From the cell containing the given text, extract its center point as (x, y) coordinate. 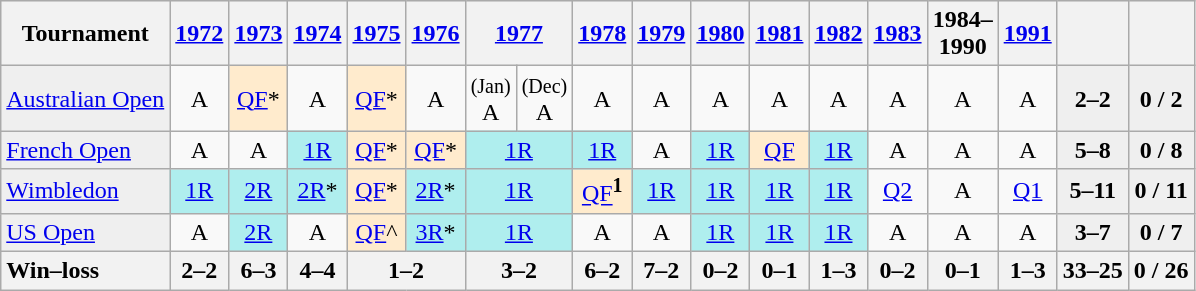
French Open (86, 150)
(Jan)A (490, 98)
5–11 (1092, 192)
1977 (519, 34)
3–2 (519, 271)
US Open (86, 232)
Australian Open (86, 98)
1972 (200, 34)
1991 (1028, 34)
Tournament (86, 34)
QF (780, 150)
3–7 (1092, 232)
Q2 (898, 192)
0 / 26 (1161, 271)
1981 (780, 34)
1984–1990 (962, 34)
3R* (436, 232)
4–4 (318, 271)
Q1 (1028, 192)
1973 (258, 34)
33–25 (1092, 271)
1978 (602, 34)
1979 (662, 34)
6–3 (258, 271)
QF1 (602, 192)
1983 (898, 34)
0 / 7 (1161, 232)
5–8 (1092, 150)
1975 (376, 34)
1980 (720, 34)
(Dec)A (544, 98)
0 / 2 (1161, 98)
7–2 (662, 271)
1974 (318, 34)
1976 (436, 34)
Wimbledon (86, 192)
0 / 8 (1161, 150)
QF^ (376, 232)
1982 (838, 34)
Win–loss (86, 271)
0 / 11 (1161, 192)
6–2 (602, 271)
1–2 (406, 271)
